Return [X, Y] of the center of cell containing provided text 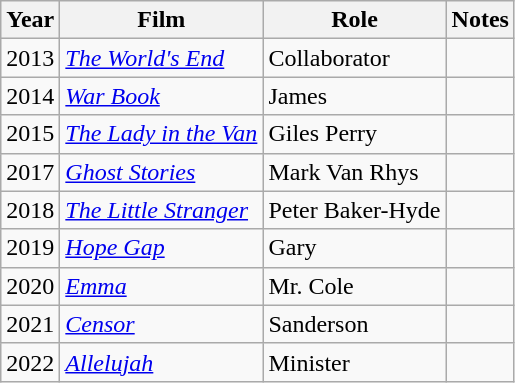
The World's End [162, 58]
2021 [30, 324]
2019 [30, 248]
The Lady in the Van [162, 134]
Sanderson [354, 324]
Year [30, 20]
Gary [354, 248]
2022 [30, 362]
Peter Baker-Hyde [354, 210]
2018 [30, 210]
Notes [480, 20]
2015 [30, 134]
2013 [30, 58]
Allelujah [162, 362]
James [354, 96]
Collaborator [354, 58]
2014 [30, 96]
Mark Van Rhys [354, 172]
2020 [30, 286]
Mr. Cole [354, 286]
Ghost Stories [162, 172]
Minister [354, 362]
Role [354, 20]
The Little Stranger [162, 210]
Film [162, 20]
Giles Perry [354, 134]
War Book [162, 96]
Censor [162, 324]
Emma [162, 286]
Hope Gap [162, 248]
2017 [30, 172]
